Provide the [X, Y] coordinate of the cell's center where the given text is located.  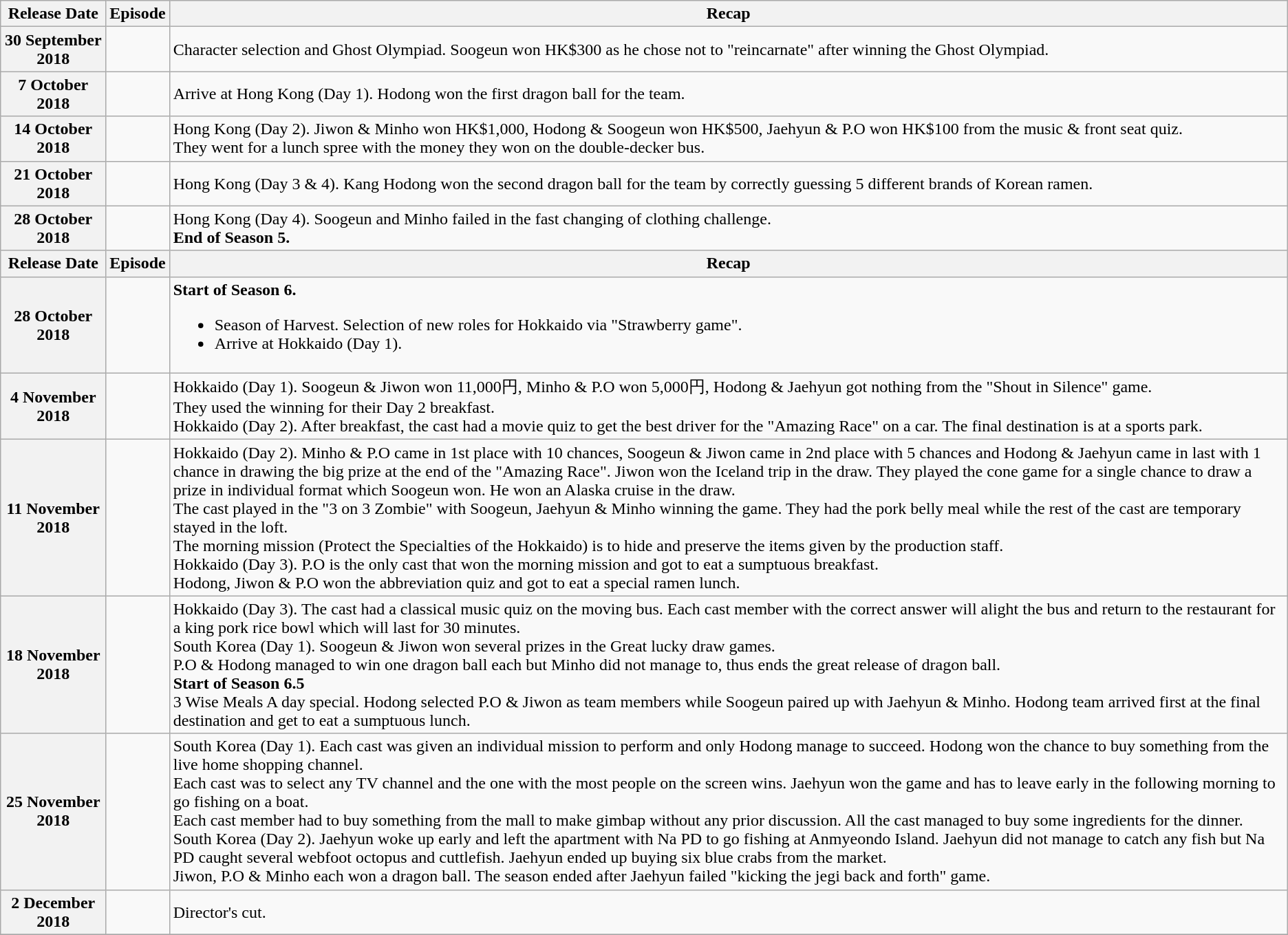
Hong Kong (Day 3 & 4). Kang Hodong won the second dragon ball for the team by correctly guessing 5 different brands of Korean ramen. [728, 183]
Character selection and Ghost Olympiad. Soogeun won HK$300 as he chose not to "reincarnate" after winning the Ghost Olympiad. [728, 50]
14 October 2018 [54, 139]
7 October 2018 [54, 94]
Director's cut. [728, 912]
21 October 2018 [54, 183]
11 November 2018 [54, 517]
30 September 2018 [54, 50]
Hong Kong (Day 4). Soogeun and Minho failed in the fast changing of clothing challenge.End of Season 5. [728, 228]
25 November 2018 [54, 812]
Arrive at Hong Kong (Day 1). Hodong won the first dragon ball for the team. [728, 94]
18 November 2018 [54, 665]
Start of Season 6.Season of Harvest. Selection of new roles for Hokkaido via "Strawberry game".Arrive at Hokkaido (Day 1). [728, 325]
4 November 2018 [54, 406]
2 December 2018 [54, 912]
